Detect which cell encompasses the target text, then output its [X, Y] center coordinate. 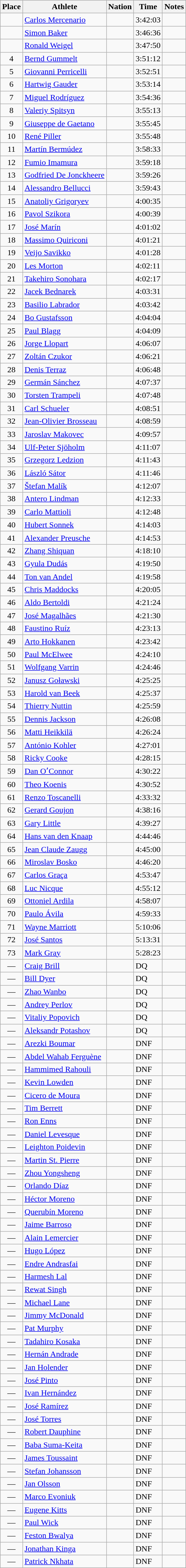
Wolfgang Varrin [64, 667]
Paulo Ávila [64, 914]
4:25:59 [148, 706]
3:59:26 [148, 175]
58 [12, 758]
Theo Koenis [64, 784]
Eugene Kitts [64, 1510]
Carlos Graça [64, 875]
4:06:48 [148, 369]
4:00:35 [148, 201]
Bernd Gummelt [64, 59]
12 [12, 162]
11 [12, 149]
40 [12, 525]
4:45:00 [148, 849]
4:25:25 [148, 680]
Zhou Yongsheng [64, 1173]
52 [12, 680]
4:18:10 [148, 551]
4:01:28 [148, 253]
4 [12, 59]
Jean Claude Zaugg [64, 849]
Martin St. Pierre [64, 1160]
4:06:21 [148, 356]
Arto Hokkanen [64, 641]
4:01:02 [148, 227]
4:11:46 [148, 473]
Tadahiro Kosaka [64, 1341]
54 [12, 706]
62 [12, 810]
Carlo Mattioli [64, 512]
Zhao Wanbo [64, 992]
Ulf-Peter Sjöholm [64, 447]
4:33:32 [148, 797]
Carl Schueler [64, 408]
26 [12, 343]
3:55:13 [148, 110]
Janusz Goławski [64, 680]
Ottoniel Ardila [64, 901]
3:46:36 [148, 33]
Patrick Nkhata [64, 1562]
8 [12, 110]
4:19:50 [148, 563]
Mark Gray [64, 953]
Jan Holender [64, 1367]
Robert Dauphine [64, 1432]
3:55:45 [148, 123]
Paul McElwee [64, 654]
69 [12, 901]
60 [12, 784]
68 [12, 888]
Arezki Boumar [64, 1043]
Jean-Olivier Brosseau [64, 421]
Pavol Szikora [64, 214]
Dan OʼConnor [64, 771]
18 [12, 240]
Baba Suma-Keita [64, 1445]
Hubert Sonnek [64, 525]
Miguel Rodríguez [64, 97]
Matti Heikkilä [64, 732]
José Pinto [64, 1380]
4:14:03 [148, 525]
4:06:07 [148, 343]
4:12:48 [148, 512]
55 [12, 719]
30 [12, 395]
51 [12, 667]
Denis Terraz [64, 369]
3:52:51 [148, 71]
Héctor Moreno [64, 1199]
Craig Brill [64, 966]
4:30:52 [148, 784]
5:13:31 [148, 940]
4:11:43 [148, 460]
4:27:01 [148, 745]
10 [12, 136]
4:08:59 [148, 421]
4:19:58 [148, 577]
Simon Baker [64, 33]
Alessandro Bellucci [64, 188]
25 [12, 330]
Torsten Trampeli [64, 395]
49 [12, 641]
6 [12, 84]
66 [12, 862]
34 [12, 447]
4:39:27 [148, 823]
48 [12, 628]
Dennis Jackson [64, 719]
Ricky Cooke [64, 758]
56 [12, 732]
73 [12, 953]
Grzegorz Ledzion [64, 460]
39 [12, 512]
Alexander Preusche [64, 538]
65 [12, 849]
Les Morton [64, 266]
4:46:20 [148, 862]
Bill Dyer [64, 979]
Leighton Poidevin [64, 1147]
29 [12, 382]
László Sátor [64, 473]
4:02:17 [148, 279]
4:55:12 [148, 888]
4:09:57 [148, 434]
Germán Sánchez [64, 382]
Zhang Shiquan [64, 551]
Paul Wick [64, 1523]
4:12:33 [148, 499]
33 [12, 434]
Jan Olsson [64, 1484]
4:02:11 [148, 266]
Vitaliy Popovich [64, 1017]
Jimmy McDonald [64, 1316]
4:00:39 [148, 214]
3:59:18 [148, 162]
24 [12, 317]
5:28:23 [148, 953]
Bo Gustafsson [64, 317]
Feston Bwalya [64, 1536]
53 [12, 693]
4:53:47 [148, 875]
28 [12, 369]
Fumio Imamura [64, 162]
7 [12, 97]
Jacek Bednarek [64, 292]
Daniel Levesque [64, 1134]
21 [12, 279]
Giuseppe de Gaetano [64, 123]
14 [12, 188]
Ron Enns [64, 1121]
Renzo Toscanelli [64, 797]
3:55:48 [148, 136]
44 [12, 577]
4:26:24 [148, 732]
63 [12, 823]
43 [12, 563]
4:21:24 [148, 603]
Martín Bermúdez [64, 149]
Orlando Díaz [64, 1186]
Basilio Labrador [64, 305]
36 [12, 473]
José Ramírez [64, 1406]
Gary Little [64, 823]
17 [12, 227]
Abdel Wahab Ferguène [64, 1056]
27 [12, 356]
4:24:46 [148, 667]
71 [12, 927]
Hammimed Rahouli [64, 1069]
Ton van Andel [64, 577]
23 [12, 305]
67 [12, 875]
José Santos [64, 940]
Antero Lindman [64, 499]
René Piller [64, 136]
46 [12, 603]
Andrey Perlov [64, 1004]
Paul Blagg [64, 330]
José Magalhães [64, 616]
59 [12, 771]
Wayne Marriott [64, 927]
Godfried De Jonckheere [64, 175]
Tim Berrett [64, 1108]
Chris Maddocks [64, 590]
4:11:07 [148, 447]
Aleksandr Potashov [64, 1030]
Anatoliy Grigoryev [64, 201]
Hernán Andrade [64, 1354]
Jonathan Kinga [64, 1549]
Jorge Llopart [64, 343]
4:14:53 [148, 538]
4:28:15 [148, 758]
4:08:51 [148, 408]
3:58:33 [148, 149]
4:44:46 [148, 836]
José Torres [64, 1419]
38 [12, 499]
15 [12, 201]
45 [12, 590]
Place [12, 7]
3:53:14 [148, 84]
Massimo Quiriconi [64, 240]
Kevin Lowden [64, 1082]
4:59:33 [148, 914]
47 [12, 616]
64 [12, 836]
4:30:22 [148, 771]
61 [12, 797]
4:26:08 [148, 719]
4:58:07 [148, 901]
4:20:05 [148, 590]
4:24:10 [148, 654]
4:03:31 [148, 292]
4:04:09 [148, 330]
3:42:03 [148, 20]
3:54:36 [148, 97]
Endre Andrasfai [64, 1263]
Miroslav Bosko [64, 862]
Nation [120, 7]
Time [148, 7]
António Kohler [64, 745]
4:04:04 [148, 317]
James Toussaint [64, 1458]
Aldo Bertoldi [64, 603]
16 [12, 214]
Giovanni Perricelli [64, 71]
4:25:37 [148, 693]
3:47:50 [148, 46]
Notes [174, 7]
Takehiro Sonohara [64, 279]
Luc Nicque [64, 888]
19 [12, 253]
4:07:37 [148, 382]
31 [12, 408]
Zoltán Czukor [64, 356]
4:12:07 [148, 486]
41 [12, 538]
Cicero de Moura [64, 1095]
Ivan Hernández [64, 1393]
Jaime Barroso [64, 1225]
Faustino Ruíz [64, 628]
3:59:43 [148, 188]
4:23:42 [148, 641]
Ronald Weigel [64, 46]
Štefan Malík [64, 486]
3:51:12 [148, 59]
Hartwig Gauder [64, 84]
4:23:13 [148, 628]
Hugo López [64, 1251]
42 [12, 551]
35 [12, 460]
Jaroslav Makovec [64, 434]
5 [12, 71]
22 [12, 292]
Pat Murphy [64, 1328]
4:21:30 [148, 616]
Harmesh Lal [64, 1276]
Carlos Mercenario [64, 20]
37 [12, 486]
4:07:48 [148, 395]
4:38:16 [148, 810]
Harold van Beek [64, 693]
32 [12, 421]
Hans van den Knaap [64, 836]
José Marín [64, 227]
Thierry Nuttin [64, 706]
Gyula Dudás [64, 563]
Athlete [64, 7]
Michael Lane [64, 1302]
50 [12, 654]
9 [12, 123]
4:03:42 [148, 305]
Alain Lemercier [64, 1238]
20 [12, 266]
57 [12, 745]
72 [12, 940]
5:10:06 [148, 927]
Gerard Goujon [64, 810]
Stefan Johansson [64, 1471]
Querubín Moreno [64, 1212]
70 [12, 914]
Rewat Singh [64, 1289]
13 [12, 175]
4:01:21 [148, 240]
Marco Evoniuk [64, 1497]
Veijo Savikko [64, 253]
Valeriy Spitsyn [64, 110]
